Determine the [x, y] coordinate at the center of the cell enclosing the given text.  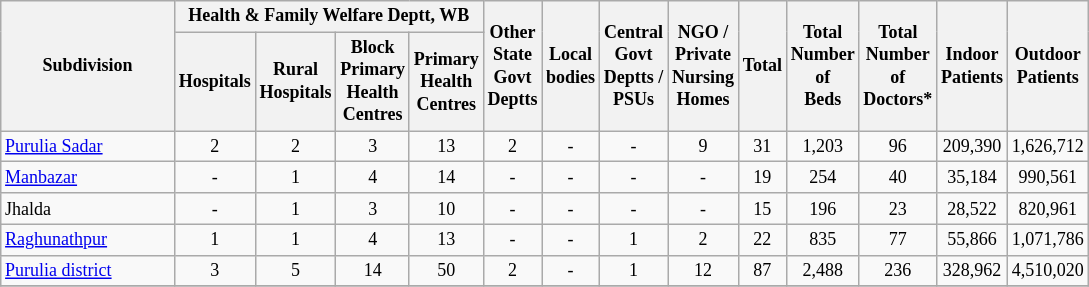
Purulia Sadar [88, 146]
40 [898, 178]
Manbazar [88, 178]
Raghunathpur [88, 240]
OtherStateGovtDeptts [512, 66]
96 [898, 146]
254 [822, 178]
10 [446, 208]
2,488 [822, 270]
28,522 [972, 208]
OutdoorPatients [1048, 66]
50 [446, 270]
Hospitals [214, 82]
Purulia district [88, 270]
Localbodies [571, 66]
19 [762, 178]
9 [704, 146]
22 [762, 240]
IndoorPatients [972, 66]
5 [296, 270]
196 [822, 208]
87 [762, 270]
Health & Family Welfare Deptt, WB [328, 16]
12 [704, 270]
NGO /PrivateNursingHomes [704, 66]
4,510,020 [1048, 270]
35,184 [972, 178]
1,203 [822, 146]
PrimaryHealthCentres [446, 82]
55,866 [972, 240]
Subdivision [88, 66]
RuralHospitals [296, 82]
990,561 [1048, 178]
23 [898, 208]
Jhalda [88, 208]
1,071,786 [1048, 240]
BlockPrimaryHealthCentres [373, 82]
209,390 [972, 146]
Total [762, 66]
328,962 [972, 270]
77 [898, 240]
820,961 [1048, 208]
236 [898, 270]
835 [822, 240]
15 [762, 208]
TotalNumberofDoctors* [898, 66]
TotalNumberofBeds [822, 66]
31 [762, 146]
1,626,712 [1048, 146]
CentralGovtDeptts /PSUs [633, 66]
